Provide the [x, y] coordinate of the cell's center where the given text is located.  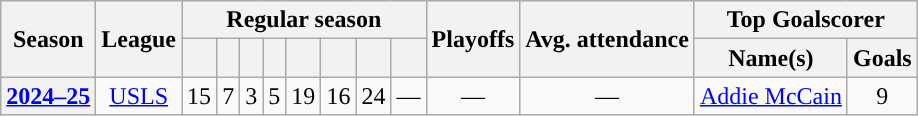
Playoffs [473, 39]
League [139, 39]
16 [338, 96]
Regular season [304, 20]
Goals [882, 58]
5 [274, 96]
9 [882, 96]
24 [374, 96]
Avg. attendance [608, 39]
15 [200, 96]
Addie McCain [770, 96]
3 [252, 96]
7 [228, 96]
19 [304, 96]
USLS [139, 96]
Season [48, 39]
2024–25 [48, 96]
Top Goalscorer [806, 20]
Name(s) [770, 58]
